Return [x, y] of the center of cell containing provided text 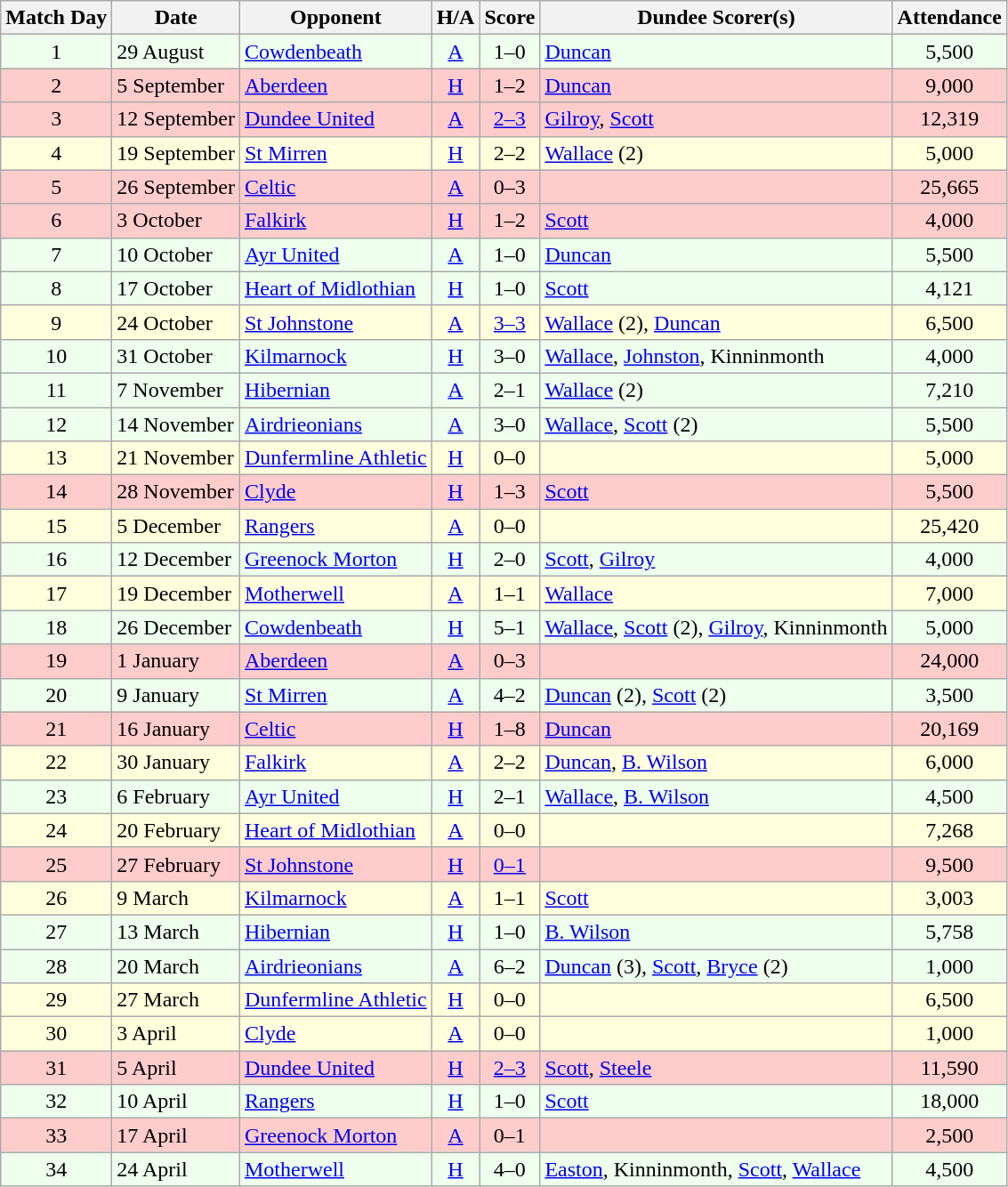
5 [57, 187]
Scott, Gilroy [716, 560]
H/A [456, 18]
29 August [176, 52]
4–0 [510, 1169]
31 [57, 1068]
18 [57, 627]
Scott, Steele [716, 1068]
29 [57, 1000]
5 April [176, 1068]
19 September [176, 153]
Match Day [57, 18]
33 [57, 1135]
13 March [176, 932]
11,590 [949, 1068]
3 [57, 119]
27 [57, 932]
Attendance [949, 18]
Duncan, B. Wilson [716, 763]
6–2 [510, 965]
5 September [176, 85]
2,500 [949, 1135]
7,268 [949, 830]
1–8 [510, 729]
Dundee Scorer(s) [716, 18]
15 [57, 526]
18,000 [949, 1102]
12 [57, 424]
26 December [176, 627]
20 February [176, 830]
Wallace, Scott (2) [716, 424]
7 [57, 254]
3 October [176, 221]
24 [57, 830]
22 [57, 763]
14 November [176, 424]
5–1 [510, 627]
6 February [176, 796]
7,210 [949, 390]
26 [57, 898]
21 [57, 729]
20 March [176, 965]
10 [57, 356]
9,500 [949, 864]
24 April [176, 1169]
Wallace [716, 593]
7 November [176, 390]
30 [57, 1034]
Wallace, B. Wilson [716, 796]
13 [57, 458]
Wallace (2), Duncan [716, 322]
31 October [176, 356]
12,319 [949, 119]
30 January [176, 763]
1 January [176, 661]
24,000 [949, 661]
20 [57, 695]
Score [510, 18]
4,121 [949, 288]
2 [57, 85]
B. Wilson [716, 932]
16 January [176, 729]
21 November [176, 458]
7,000 [949, 593]
12 September [176, 119]
3 April [176, 1034]
28 November [176, 492]
11 [57, 390]
Duncan (3), Scott, Bryce (2) [716, 965]
17 October [176, 288]
2–0 [510, 560]
Wallace, Johnston, Kinninmonth [716, 356]
17 [57, 593]
9 January [176, 695]
3,003 [949, 898]
23 [57, 796]
3–3 [510, 322]
26 September [176, 187]
19 [57, 661]
9 March [176, 898]
Wallace, Scott (2), Gilroy, Kinninmonth [716, 627]
16 [57, 560]
9,000 [949, 85]
25,665 [949, 187]
6 [57, 221]
9 [57, 322]
12 December [176, 560]
34 [57, 1169]
25 [57, 864]
27 February [176, 864]
Date [176, 18]
27 March [176, 1000]
Duncan (2), Scott (2) [716, 695]
14 [57, 492]
Opponent [335, 18]
10 October [176, 254]
1–3 [510, 492]
28 [57, 965]
5,758 [949, 932]
Easton, Kinninmonth, Scott, Wallace [716, 1169]
19 December [176, 593]
20,169 [949, 729]
32 [57, 1102]
4 [57, 153]
25,420 [949, 526]
Gilroy, Scott [716, 119]
6,000 [949, 763]
10 April [176, 1102]
17 April [176, 1135]
1 [57, 52]
8 [57, 288]
4–2 [510, 695]
24 October [176, 322]
5 December [176, 526]
3,500 [949, 695]
